Output the (X, Y) coordinate of the center of the cell containing the given text.  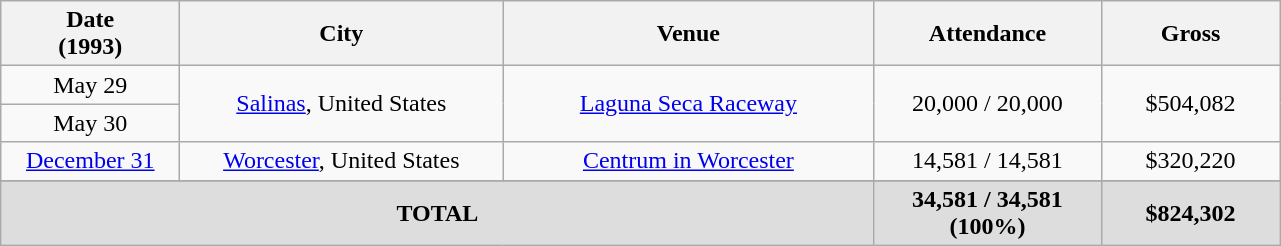
$320,220 (1190, 161)
Centrum in Worcester (688, 161)
Worcester, United States (342, 161)
Date(1993) (90, 34)
14,581 / 14,581 (988, 161)
Salinas, United States (342, 104)
20,000 / 20,000 (988, 104)
City (342, 34)
Gross (1190, 34)
$504,082 (1190, 104)
34,581 / 34,581 (100%) (988, 212)
$824,302 (1190, 212)
December 31 (90, 161)
Attendance (988, 34)
May 29 (90, 85)
May 30 (90, 123)
TOTAL (438, 212)
Venue (688, 34)
Laguna Seca Raceway (688, 104)
